Capture the cell that displays the provided text and extract its (X, Y) central coordinate. 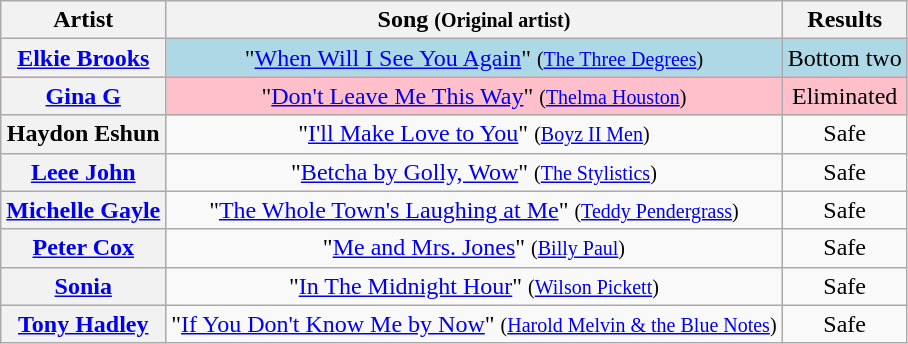
Sonia (84, 286)
Bottom two (844, 58)
Gina G (84, 96)
Artist (84, 20)
Song (Original artist) (474, 20)
Michelle Gayle (84, 210)
"If You Don't Know Me by Now" (Harold Melvin & the Blue Notes) (474, 324)
Haydon Eshun (84, 134)
"The Whole Town's Laughing at Me" (Teddy Pendergrass) (474, 210)
Results (844, 20)
"Me and Mrs. Jones" (Billy Paul) (474, 248)
"When Will I See You Again" (The Three Degrees) (474, 58)
Leee John (84, 172)
Tony Hadley (84, 324)
Elkie Brooks (84, 58)
Peter Cox (84, 248)
Eliminated (844, 96)
"Betcha by Golly, Wow" (The Stylistics) (474, 172)
"In The Midnight Hour" (Wilson Pickett) (474, 286)
"I'll Make Love to You" (Boyz II Men) (474, 134)
"Don't Leave Me This Way" (Thelma Houston) (474, 96)
